From the cell containing the given text, extract its center point as (X, Y) coordinate. 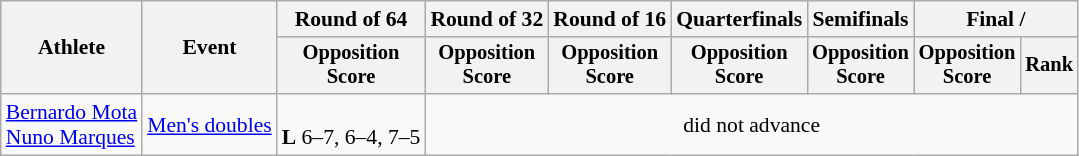
Bernardo Mota Nuno Marques (72, 124)
Men's doubles (210, 124)
did not advance (752, 124)
Rank (1049, 66)
Round of 32 (486, 19)
Semifinals (860, 19)
L 6–7, 6–4, 7–5 (352, 124)
Round of 16 (610, 19)
Quarterfinals (739, 19)
Event (210, 48)
Final / (996, 19)
Athlete (72, 48)
Round of 64 (352, 19)
